Determine the (X, Y) coordinate at the center of the cell enclosing the given text.  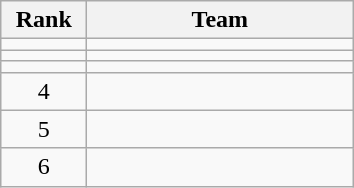
4 (44, 91)
Rank (44, 20)
5 (44, 129)
6 (44, 167)
Team (220, 20)
